Extract the (x, y) coordinate from the center of the cell holding the provided text.  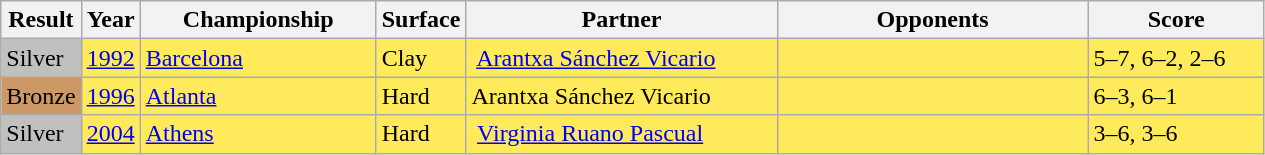
5–7, 6–2, 2–6 (1176, 58)
1992 (110, 58)
Year (110, 20)
2004 (110, 134)
6–3, 6–1 (1176, 96)
1996 (110, 96)
3–6, 3–6 (1176, 134)
Score (1176, 20)
Virginia Ruano Pascual (622, 134)
Clay (421, 58)
Bronze (41, 96)
Partner (622, 20)
Barcelona (258, 58)
Opponents (932, 20)
Atlanta (258, 96)
Result (41, 20)
Athens (258, 134)
Surface (421, 20)
Championship (258, 20)
